Find where the given text appears and provide that cell's center as [X, Y] coordinate. 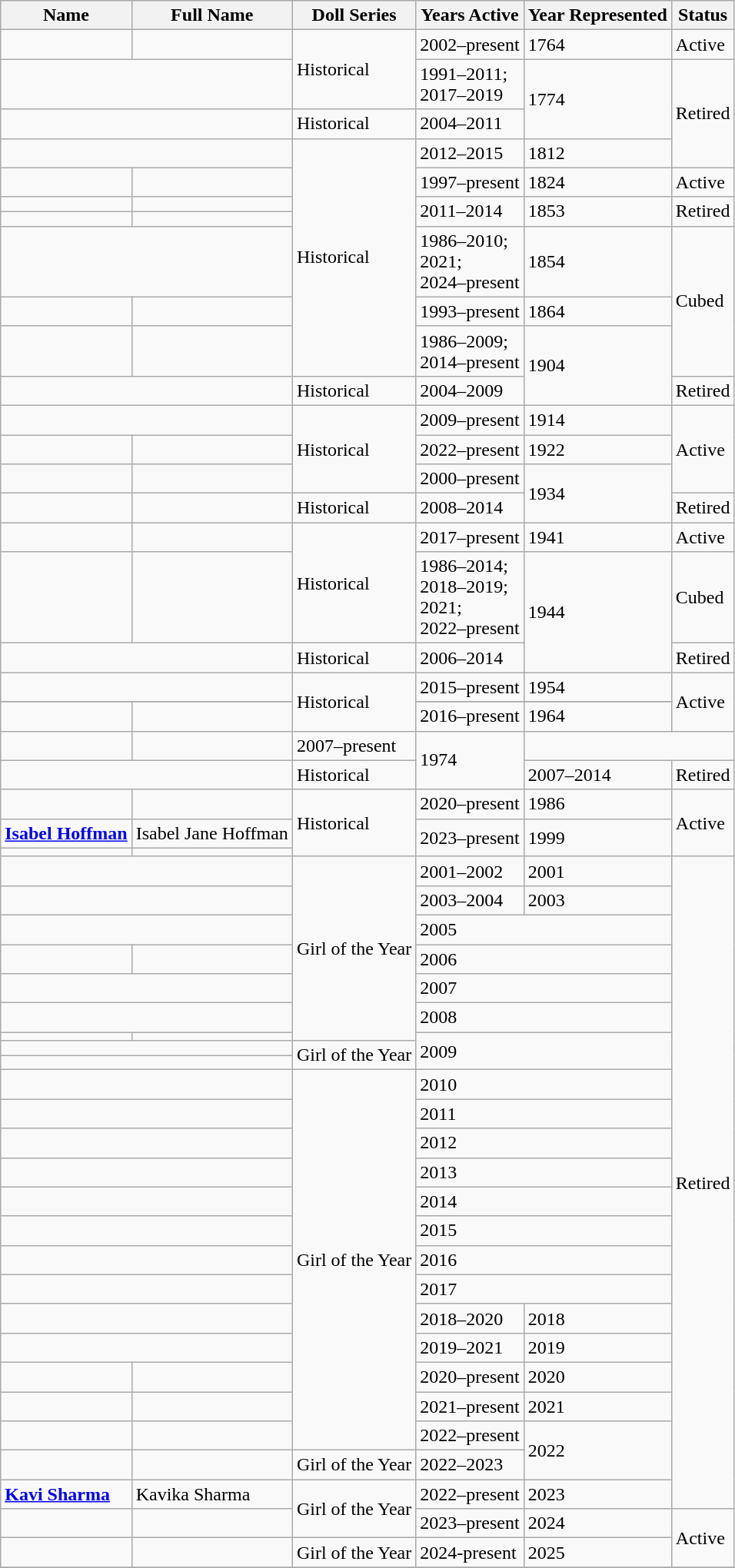
1986–2014;2018–2019;2021;2022–present [470, 598]
Full Name [212, 15]
1986–2009;2014–present [470, 350]
1986 [597, 804]
2010 [544, 1085]
1853 [597, 211]
2012–2015 [470, 153]
1922 [597, 450]
1914 [597, 420]
2022 [597, 1450]
2003 [597, 900]
2013 [544, 1172]
2012 [544, 1143]
2005 [544, 929]
Doll Series [354, 15]
Isabel Hoffman [66, 833]
2014 [544, 1201]
2008 [544, 1018]
1991–2011;2017–2019 [470, 85]
1904 [597, 366]
1864 [597, 311]
2006 [544, 958]
2017–present [470, 537]
1986–2010;2021;2024–present [470, 261]
1941 [597, 537]
2021–present [470, 1406]
2025 [597, 1553]
1964 [597, 716]
2004–2009 [470, 390]
2015 [544, 1231]
1774 [597, 98]
2016 [544, 1260]
1812 [597, 153]
2002–present [470, 45]
2015–present [470, 687]
1999 [597, 838]
Year Represented [597, 15]
2018 [597, 1318]
2009–present [470, 420]
Name [66, 15]
2007 [544, 988]
Status [703, 15]
1954 [597, 687]
2019 [597, 1347]
1824 [597, 182]
2018–2020 [470, 1318]
1993–present [470, 311]
2017 [544, 1289]
1854 [597, 261]
2023 [597, 1494]
2021 [597, 1406]
2009 [544, 1051]
2019–2021 [470, 1347]
2001–2002 [470, 871]
2024 [597, 1523]
2011 [544, 1114]
2008–2014 [470, 508]
2003–2004 [470, 900]
Years Active [470, 15]
2001 [597, 871]
Isabel Jane Hoffman [212, 833]
2011–2014 [470, 211]
2007–2014 [597, 775]
2024-present [470, 1553]
Kavika Sharma [212, 1494]
2020 [597, 1377]
2004–2011 [470, 124]
2007–present [354, 746]
2006–2014 [470, 658]
1997–present [470, 182]
1974 [470, 760]
2022–2023 [470, 1465]
1934 [597, 493]
2016–present [470, 716]
1944 [597, 612]
Kavi Sharma [66, 1494]
2000–present [470, 479]
1764 [597, 45]
